Output the (X, Y) coordinate of the center of the cell containing the given text.  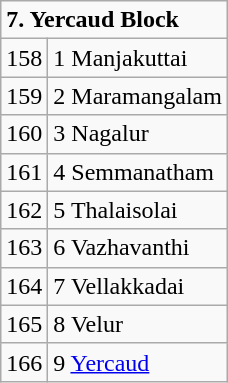
6 Vazhavanthi (138, 248)
2 Maramangalam (138, 96)
161 (24, 172)
3 Nagalur (138, 134)
9 Yercaud (138, 362)
163 (24, 248)
162 (24, 210)
166 (24, 362)
4 Semmanatham (138, 172)
7 Vellakkadai (138, 286)
158 (24, 58)
159 (24, 96)
164 (24, 286)
7. Yercaud Block (114, 20)
8 Velur (138, 324)
160 (24, 134)
1 Manjakuttai (138, 58)
165 (24, 324)
5 Thalaisolai (138, 210)
